Find where the given text appears and provide that cell's center as (X, Y) coordinate. 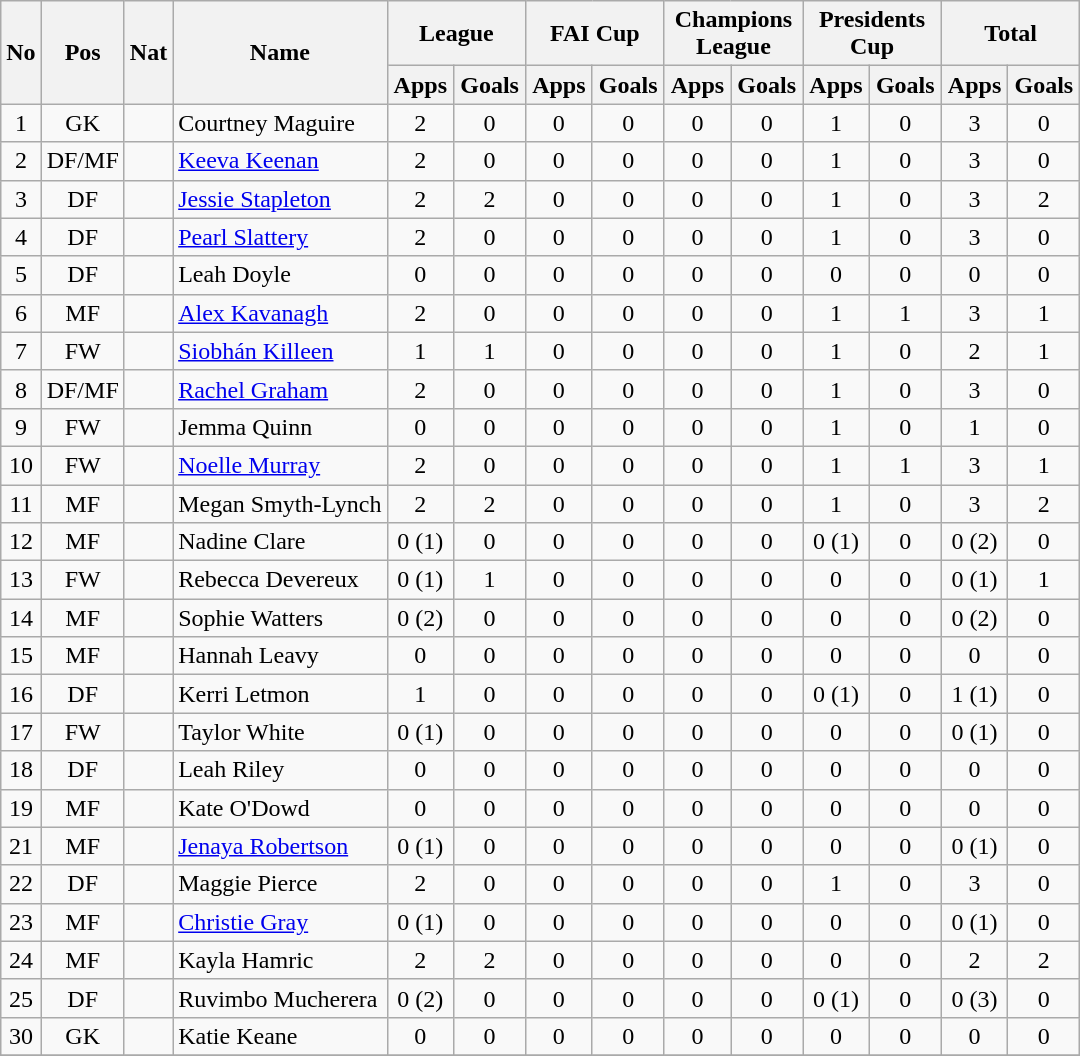
Total (1010, 34)
30 (21, 1036)
No (21, 52)
Kerri Letmon (280, 694)
Nat (148, 52)
8 (21, 389)
Rebecca Devereux (280, 580)
14 (21, 618)
Name (280, 52)
Courtney Maguire (280, 123)
11 (21, 503)
Siobhán Killeen (280, 351)
Leah Doyle (280, 275)
18 (21, 770)
12 (21, 542)
6 (21, 313)
1 (1) (974, 694)
Keeva Keenan (280, 161)
Taylor White (280, 732)
Champions League (734, 34)
13 (21, 580)
Megan Smyth-Lynch (280, 503)
Alex Kavanagh (280, 313)
Sophie Watters (280, 618)
League (456, 34)
Jemma Quinn (280, 427)
15 (21, 656)
24 (21, 960)
17 (21, 732)
Kate O'Dowd (280, 808)
9 (21, 427)
19 (21, 808)
Noelle Murray (280, 465)
10 (21, 465)
FAI Cup (596, 34)
Maggie Pierce (280, 884)
5 (21, 275)
Jenaya Robertson (280, 846)
23 (21, 922)
Leah Riley (280, 770)
Pos (82, 52)
22 (21, 884)
4 (21, 237)
Jessie Stapleton (280, 199)
Hannah Leavy (280, 656)
Katie Keane (280, 1036)
7 (21, 351)
Christie Gray (280, 922)
Kayla Hamric (280, 960)
16 (21, 694)
Nadine Clare (280, 542)
21 (21, 846)
Presidents Cup (872, 34)
0 (3) (974, 998)
25 (21, 998)
Ruvimbo Mucherera (280, 998)
Rachel Graham (280, 389)
Pearl Slattery (280, 237)
